Search for the cell housing the specified text and yield its (X, Y) center coordinate. 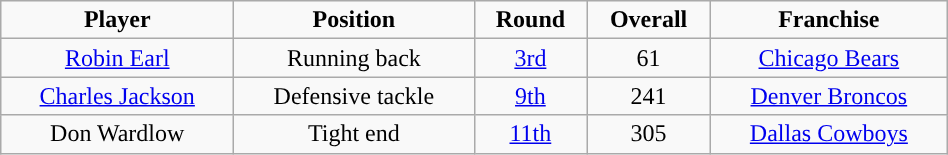
Denver Broncos (828, 96)
Defensive tackle (354, 96)
Franchise (828, 20)
Tight end (354, 134)
Round (530, 20)
241 (649, 96)
Charles Jackson (118, 96)
11th (530, 134)
Robin Earl (118, 58)
Position (354, 20)
Dallas Cowboys (828, 134)
Chicago Bears (828, 58)
Don Wardlow (118, 134)
Running back (354, 58)
61 (649, 58)
3rd (530, 58)
9th (530, 96)
305 (649, 134)
Overall (649, 20)
Player (118, 20)
